Locate the cell with the specified text and output its [X, Y] center coordinate. 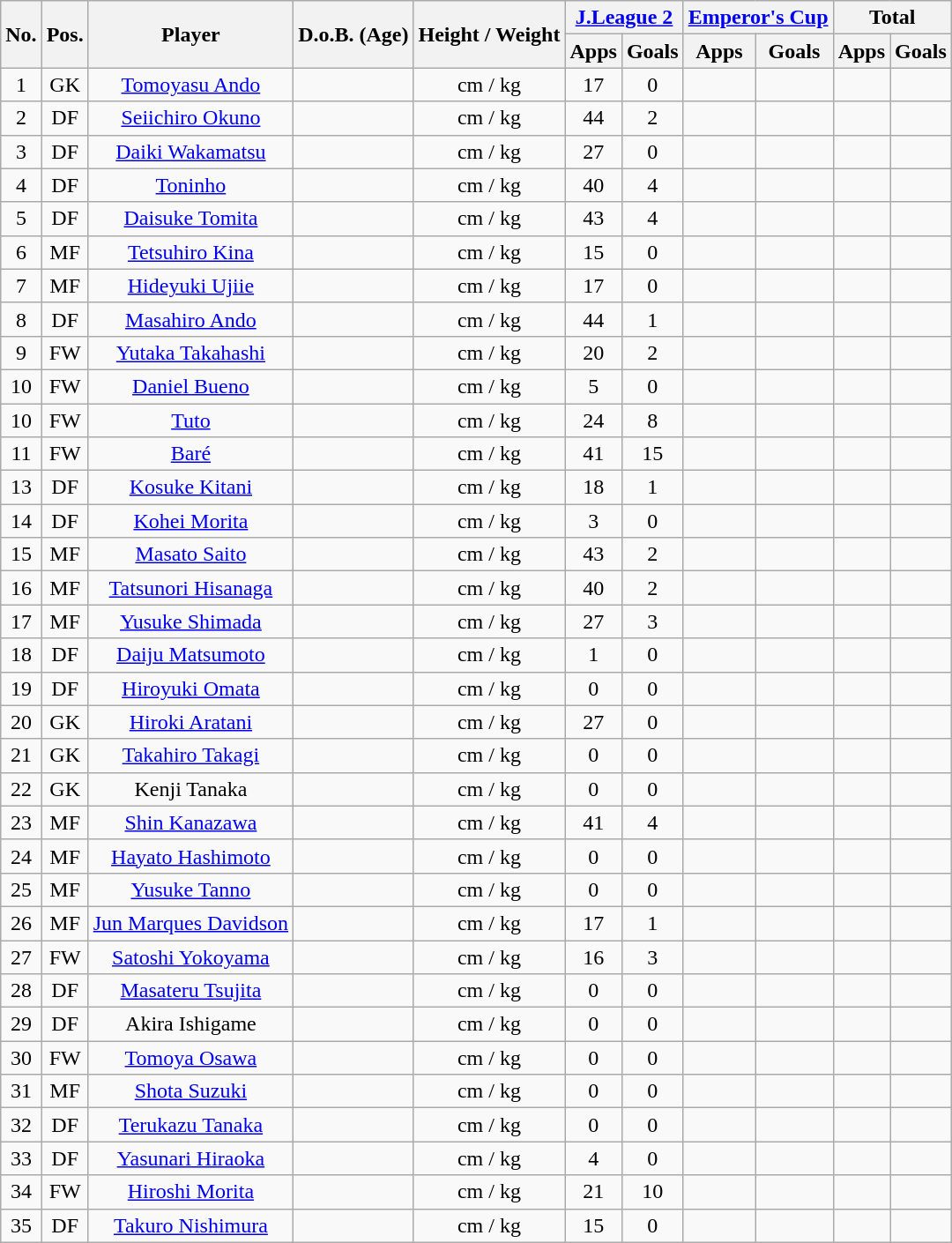
Shota Suzuki [190, 1091]
30 [21, 1058]
Kosuke Kitani [190, 488]
29 [21, 1024]
Tatsunori Hisanaga [190, 588]
Hiroyuki Omata [190, 688]
7 [21, 286]
Tetsuhiro Kina [190, 252]
Height / Weight [489, 34]
23 [21, 822]
Player [190, 34]
Masateru Tsujita [190, 991]
Daniel Bueno [190, 386]
Yusuke Shimada [190, 621]
Yusuke Tanno [190, 889]
Masahiro Ando [190, 319]
28 [21, 991]
Toninho [190, 185]
Kenji Tanaka [190, 789]
Jun Marques Davidson [190, 923]
No. [21, 34]
Total [892, 18]
26 [21, 923]
Shin Kanazawa [190, 822]
11 [21, 454]
Baré [190, 454]
Hiroshi Morita [190, 1192]
Masato Saito [190, 555]
Daisuke Tomita [190, 219]
Terukazu Tanaka [190, 1125]
35 [21, 1225]
14 [21, 521]
Akira Ishigame [190, 1024]
Daiki Wakamatsu [190, 152]
Tomoya Osawa [190, 1058]
Takuro Nishimura [190, 1225]
13 [21, 488]
Satoshi Yokoyama [190, 956]
Seiichiro Okuno [190, 118]
Yutaka Takahashi [190, 353]
Hideyuki Ujiie [190, 286]
D.o.B. (Age) [353, 34]
Takahiro Takagi [190, 755]
25 [21, 889]
6 [21, 252]
Hiroki Aratani [190, 722]
Pos. [65, 34]
31 [21, 1091]
22 [21, 789]
Kohei Morita [190, 521]
19 [21, 688]
J.League 2 [624, 18]
Hayato Hashimoto [190, 856]
9 [21, 353]
32 [21, 1125]
Tomoyasu Ando [190, 85]
33 [21, 1158]
Emperor's Cup [758, 18]
Tuto [190, 421]
34 [21, 1192]
Daiju Matsumoto [190, 655]
Yasunari Hiraoka [190, 1158]
